Return the (X, Y) coordinate for the center point of the cell that contains the specified text.  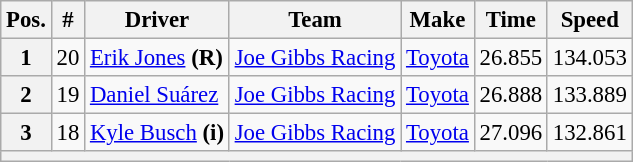
Erik Jones (R) (158, 58)
20 (68, 58)
26.855 (510, 58)
27.096 (510, 133)
Speed (590, 20)
Team (314, 20)
Daniel Suárez (158, 95)
Time (510, 20)
# (68, 20)
3 (26, 133)
2 (26, 95)
1 (26, 58)
134.053 (590, 58)
19 (68, 95)
Kyle Busch (i) (158, 133)
132.861 (590, 133)
18 (68, 133)
Driver (158, 20)
26.888 (510, 95)
Pos. (26, 20)
Make (438, 20)
133.889 (590, 95)
